Identify which cell holds the provided text, then report its (x, y) central coordinate. 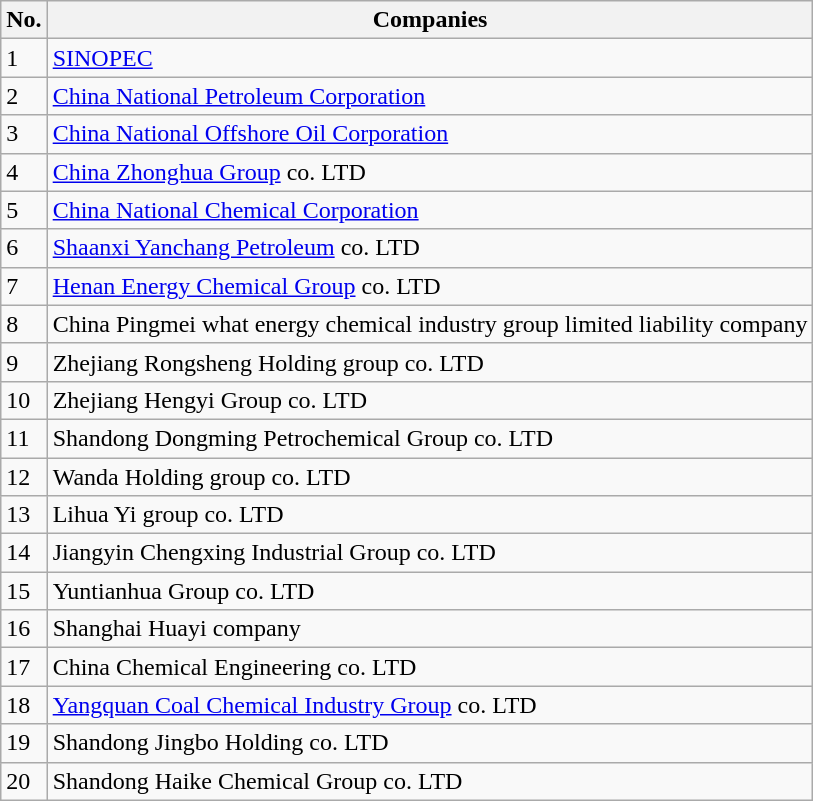
Yuntianhua Group co. LTD (430, 591)
12 (24, 477)
Shandong Haike Chemical Group co. LTD (430, 781)
Yangquan Coal Chemical Industry Group co. LTD (430, 705)
China Zhonghua Group co. LTD (430, 172)
Jiangyin Chengxing Industrial Group co. LTD (430, 553)
Lihua Yi group co. LTD (430, 515)
20 (24, 781)
9 (24, 362)
5 (24, 210)
13 (24, 515)
Zhejiang Rongsheng Holding group co. LTD (430, 362)
16 (24, 629)
China National Offshore Oil Corporation (430, 134)
Henan Energy Chemical Group co. LTD (430, 286)
China Chemical Engineering co. LTD (430, 667)
11 (24, 438)
Shaanxi Yanchang Petroleum co. LTD (430, 248)
Wanda Holding group co. LTD (430, 477)
China Pingmei what energy chemical industry group limited liability company (430, 324)
China National Petroleum Corporation (430, 96)
8 (24, 324)
Shanghai Huayi company (430, 629)
Companies (430, 20)
3 (24, 134)
15 (24, 591)
SINOPEC (430, 58)
7 (24, 286)
17 (24, 667)
Zhejiang Hengyi Group co. LTD (430, 400)
2 (24, 96)
18 (24, 705)
Shandong Jingbo Holding co. LTD (430, 743)
China National Chemical Corporation (430, 210)
Shandong Dongming Petrochemical Group co. LTD (430, 438)
6 (24, 248)
1 (24, 58)
19 (24, 743)
No. (24, 20)
4 (24, 172)
10 (24, 400)
14 (24, 553)
